Pinpoint the cell where the given text exists, returning its [X, Y] midpoint coordinate. 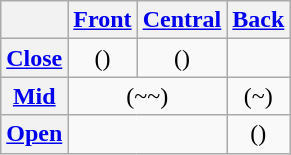
(~) [258, 96]
Open [34, 134]
(~~) [148, 96]
Front [102, 20]
Central [182, 20]
Mid [34, 96]
Back [258, 20]
Close [34, 58]
